From the cell containing the given text, extract its center point as (X, Y) coordinate. 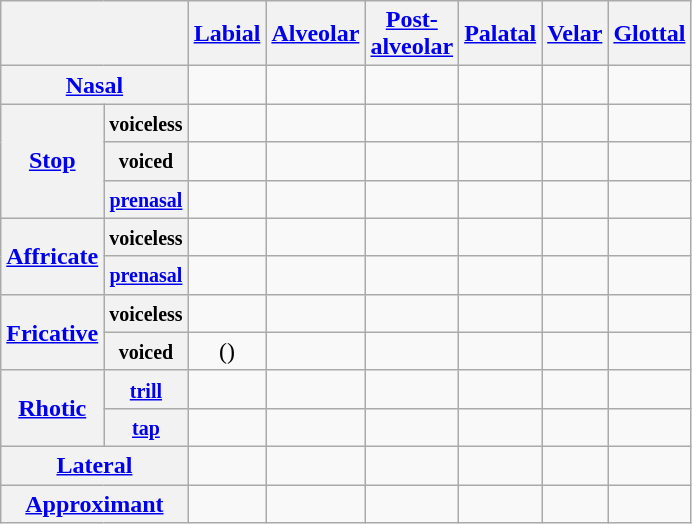
Glottal (650, 34)
trill (146, 389)
Post-alveolar (412, 34)
Lateral (94, 465)
Alveolar (316, 34)
Velar (575, 34)
Approximant (94, 503)
Nasal (94, 85)
tap (146, 427)
() (227, 351)
Rhotic (52, 408)
Affricate (52, 256)
Fricative (52, 332)
Palatal (500, 34)
Stop (52, 161)
Labial (227, 34)
